Detect which cell encompasses the target text, then output its (x, y) center coordinate. 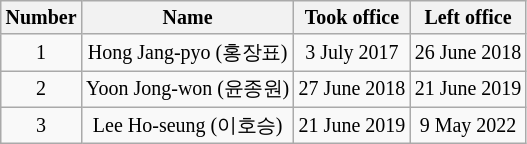
3 (42, 125)
Hong Jang-pyo (홍장표) (188, 53)
1 (42, 53)
Number (42, 18)
Lee Ho-seung (이호승) (188, 125)
Name (188, 18)
Left office (468, 18)
2 (42, 89)
Yoon Jong-won (윤종원) (188, 89)
27 June 2018 (352, 89)
3 July 2017 (352, 53)
9 May 2022 (468, 125)
Took office (352, 18)
26 June 2018 (468, 53)
